Extract the [x, y] coordinate from the center of the cell holding the provided text.  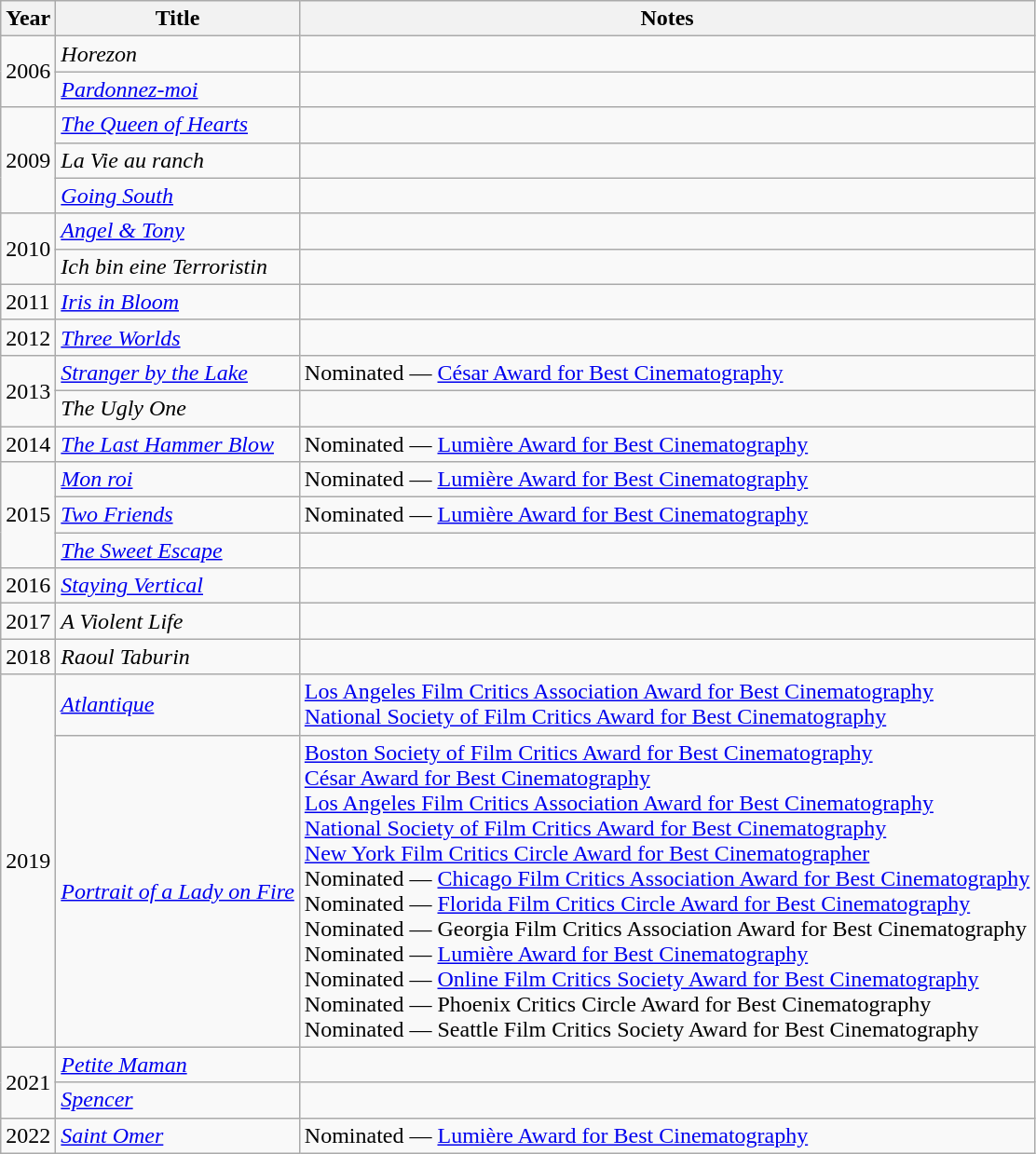
2014 [28, 444]
Title [178, 19]
The Ugly One [178, 408]
La Vie au ranch [178, 160]
Three Worlds [178, 337]
2015 [28, 515]
Iris in Bloom [178, 302]
2022 [28, 1135]
Year [28, 19]
Stranger by the Lake [178, 373]
Horezon [178, 54]
2017 [28, 621]
The Sweet Escape [178, 550]
2009 [28, 160]
Two Friends [178, 515]
The Last Hammer Blow [178, 444]
2019 [28, 861]
Los Angeles Film Critics Association Award for Best Cinematography National Society of Film Critics Award for Best Cinematography [667, 704]
Mon roi [178, 480]
Ich bin eine Terroristin [178, 266]
Going South [178, 196]
Angel & Tony [178, 231]
Nominated — César Award for Best Cinematography [667, 373]
Raoul Taburin [178, 657]
2018 [28, 657]
2016 [28, 586]
Saint Omer [178, 1135]
2021 [28, 1082]
2012 [28, 337]
2011 [28, 302]
Petite Maman [178, 1065]
2010 [28, 249]
Portrait of a Lady on Fire [178, 890]
A Violent Life [178, 621]
Staying Vertical [178, 586]
Spencer [178, 1100]
Pardonnez-moi [178, 89]
Atlantique [178, 704]
The Queen of Hearts [178, 125]
2013 [28, 390]
2006 [28, 72]
Notes [667, 19]
